Return (X, Y) of the center of cell containing provided text 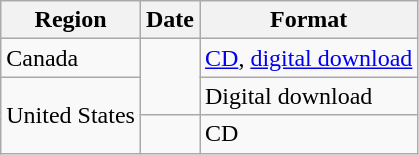
CD (309, 134)
Date (170, 20)
Canada (71, 58)
Digital download (309, 96)
United States (71, 115)
Region (71, 20)
Format (309, 20)
CD, digital download (309, 58)
